Scan for the cell matching the given text and deliver its (X, Y) coordinate at center. 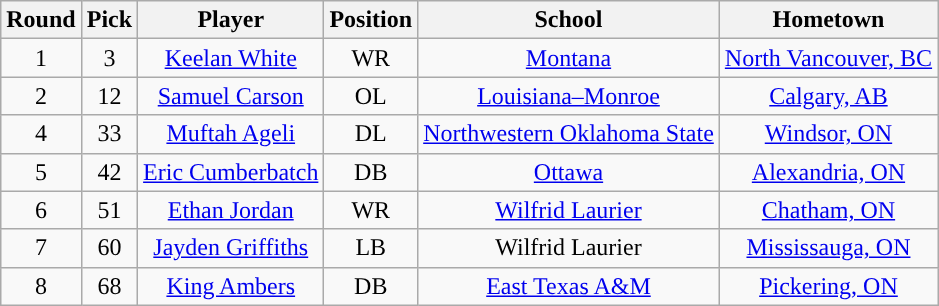
OL (371, 96)
4 (41, 134)
Montana (569, 58)
1 (41, 58)
Calgary, AB (828, 96)
Chatham, ON (828, 210)
33 (109, 134)
DL (371, 134)
5 (41, 172)
3 (109, 58)
School (569, 20)
Pick (109, 20)
68 (109, 286)
Hometown (828, 20)
Keelan White (231, 58)
LB (371, 248)
Ethan Jordan (231, 210)
2 (41, 96)
12 (109, 96)
North Vancouver, BC (828, 58)
60 (109, 248)
7 (41, 248)
Round (41, 20)
Ottawa (569, 172)
East Texas A&M (569, 286)
Windsor, ON (828, 134)
Pickering, ON (828, 286)
Alexandria, ON (828, 172)
Muftah Ageli (231, 134)
42 (109, 172)
Player (231, 20)
King Ambers (231, 286)
Eric Cumberbatch (231, 172)
Louisiana–Monroe (569, 96)
Jayden Griffiths (231, 248)
Mississauga, ON (828, 248)
Position (371, 20)
8 (41, 286)
51 (109, 210)
6 (41, 210)
Northwestern Oklahoma State (569, 134)
Samuel Carson (231, 96)
